Identify which cell holds the provided text, then report its (x, y) central coordinate. 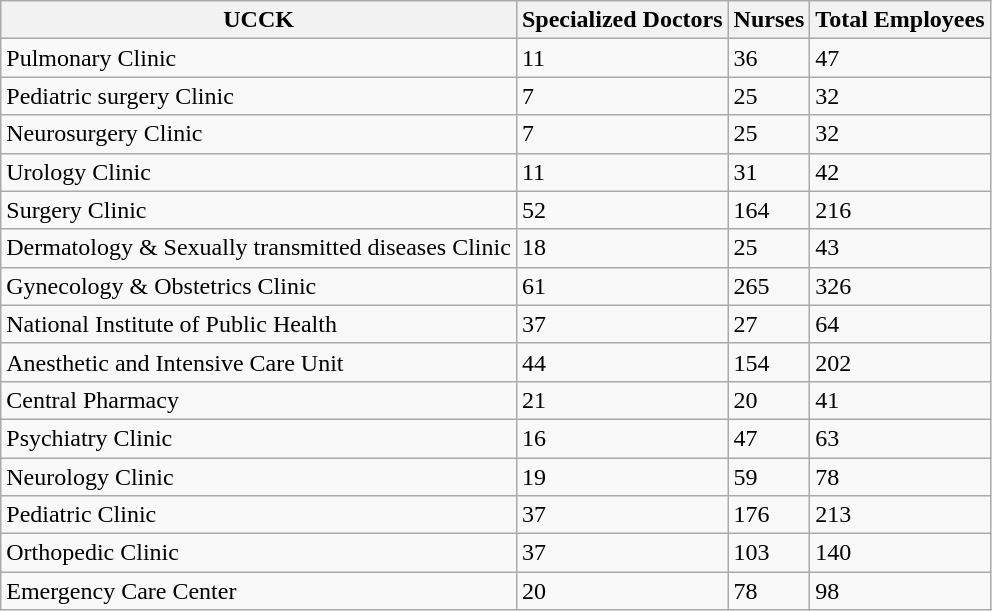
Neurology Clinic (259, 477)
16 (622, 438)
Urology Clinic (259, 172)
Psychiatry Clinic (259, 438)
19 (622, 477)
103 (769, 553)
61 (622, 286)
UCCK (259, 20)
National Institute of Public Health (259, 324)
176 (769, 515)
Nurses (769, 20)
31 (769, 172)
202 (900, 362)
Neurosurgery Clinic (259, 134)
43 (900, 248)
Total Employees (900, 20)
Central Pharmacy (259, 400)
Gynecology & Obstetrics Clinic (259, 286)
42 (900, 172)
140 (900, 553)
213 (900, 515)
Pediatric surgery Clinic (259, 96)
Surgery Clinic (259, 210)
Pediatric Clinic (259, 515)
Anesthetic and Intensive Care Unit (259, 362)
98 (900, 591)
265 (769, 286)
154 (769, 362)
Orthopedic Clinic (259, 553)
Pulmonary Clinic (259, 58)
Dermatology & Sexually transmitted diseases Clinic (259, 248)
59 (769, 477)
27 (769, 324)
164 (769, 210)
Specialized Doctors (622, 20)
Emergency Care Center (259, 591)
21 (622, 400)
41 (900, 400)
18 (622, 248)
63 (900, 438)
52 (622, 210)
216 (900, 210)
64 (900, 324)
326 (900, 286)
36 (769, 58)
44 (622, 362)
